Determine the [x, y] coordinate at the center of the cell enclosing the given text.  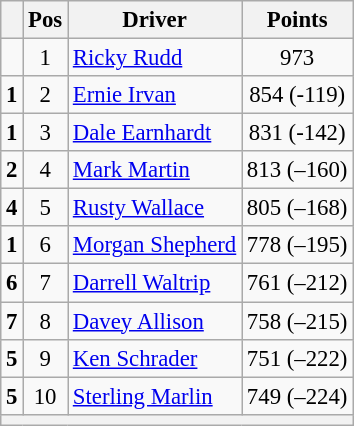
778 (–195) [298, 245]
758 (–215) [298, 321]
10 [46, 396]
973 [298, 58]
Ernie Irvan [155, 95]
Ken Schrader [155, 358]
Davey Allison [155, 321]
Morgan Shepherd [155, 245]
Points [298, 20]
Pos [46, 20]
Darrell Waltrip [155, 283]
Dale Earnhardt [155, 133]
831 (-142) [298, 133]
8 [46, 321]
749 (–224) [298, 396]
Ricky Rudd [155, 58]
805 (–168) [298, 208]
751 (–222) [298, 358]
Mark Martin [155, 170]
9 [46, 358]
3 [46, 133]
813 (–160) [298, 170]
Driver [155, 20]
Rusty Wallace [155, 208]
761 (–212) [298, 283]
Sterling Marlin [155, 396]
854 (-119) [298, 95]
